Extract the [x, y] coordinate from the center of the cell holding the provided text.  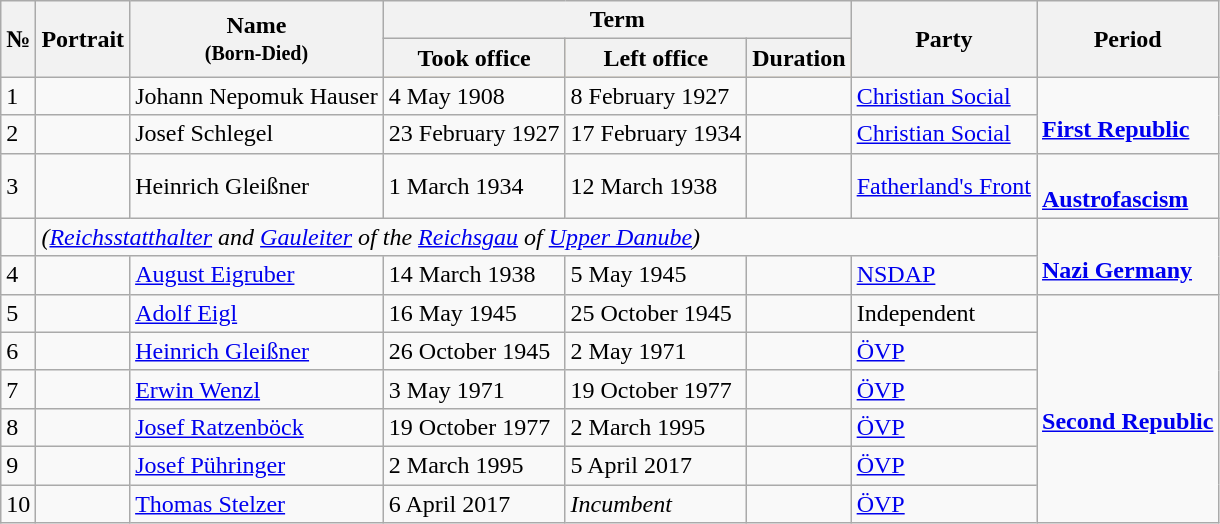
2 May 1971 [656, 351]
Took office [474, 58]
Josef Pühringer [257, 465]
12 March 1938 [656, 186]
3 May 1971 [474, 389]
Erwin Wenzl [257, 389]
8 [18, 427]
Josef Schlegel [257, 134]
4 May 1908 [474, 96]
Party [944, 39]
№ [18, 39]
16 May 1945 [474, 313]
Independent [944, 313]
5 May 1945 [656, 275]
(Reichsstatthalter and Gauleiter of the Reichsgau of Upper Danube) [536, 237]
Portrait [83, 39]
Period [1127, 39]
9 [18, 465]
Name(Born-Died) [257, 39]
Thomas Stelzer [257, 503]
Fatherland's Front [944, 186]
7 [18, 389]
26 October 1945 [474, 351]
6 April 2017 [474, 503]
3 [18, 186]
First Republic [1127, 115]
NSDAP [944, 275]
6 [18, 351]
8 February 1927 [656, 96]
Nazi Germany [1127, 256]
4 [18, 275]
Johann Nepomuk Hauser [257, 96]
2 [18, 134]
Adolf Eigl [257, 313]
10 [18, 503]
Left office [656, 58]
Josef Ratzenböck [257, 427]
Austrofascism [1127, 186]
Term [617, 20]
1 March 1934 [474, 186]
25 October 1945 [656, 313]
1 [18, 96]
23 February 1927 [474, 134]
Incumbent [656, 503]
17 February 1934 [656, 134]
August Eigruber [257, 275]
5 April 2017 [656, 465]
5 [18, 313]
Duration [799, 58]
14 March 1938 [474, 275]
Second Republic [1127, 408]
